Pinpoint the cell where the given text exists, returning its (x, y) midpoint coordinate. 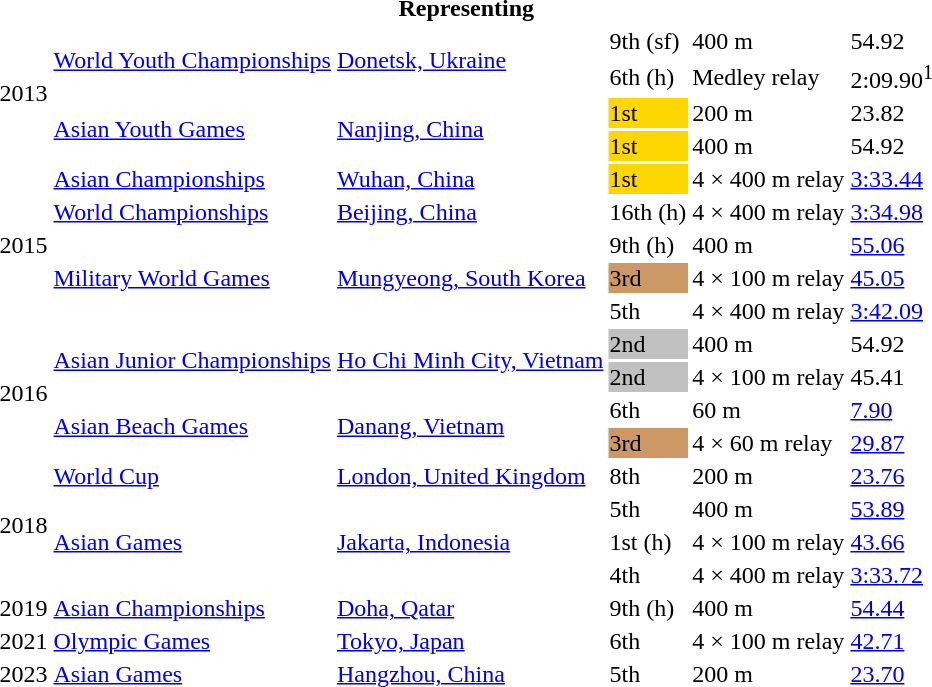
Tokyo, Japan (470, 641)
4 × 60 m relay (768, 443)
8th (648, 476)
1st (h) (648, 542)
6th (h) (648, 77)
Danang, Vietnam (470, 426)
9th (sf) (648, 41)
Donetsk, Ukraine (470, 60)
Asian Youth Games (192, 130)
16th (h) (648, 212)
World Youth Championships (192, 60)
Olympic Games (192, 641)
Asian Junior Championships (192, 360)
London, United Kingdom (470, 476)
Ho Chi Minh City, Vietnam (470, 360)
60 m (768, 410)
Beijing, China (470, 212)
World Championships (192, 212)
Military World Games (192, 278)
Medley relay (768, 77)
Doha, Qatar (470, 608)
Mungyeong, South Korea (470, 278)
Asian Games (192, 542)
Asian Beach Games (192, 426)
Jakarta, Indonesia (470, 542)
4th (648, 575)
Wuhan, China (470, 179)
World Cup (192, 476)
Nanjing, China (470, 130)
